Return the [X, Y] coordinate for the center point of the cell that contains the specified text.  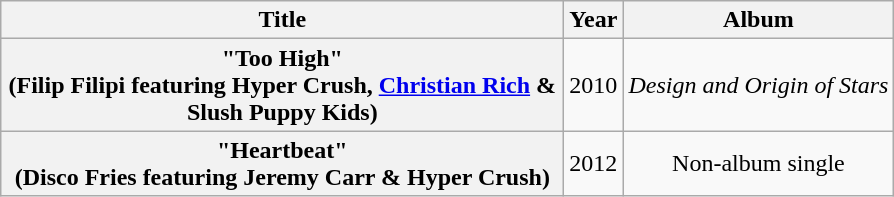
"Heartbeat"(Disco Fries featuring Jeremy Carr & Hyper Crush) [282, 164]
"Too High"(Filip Filipi featuring Hyper Crush, Christian Rich & Slush Puppy Kids) [282, 85]
2010 [594, 85]
Year [594, 20]
Non-album single [758, 164]
Design and Origin of Stars [758, 85]
Album [758, 20]
Title [282, 20]
2012 [594, 164]
